Determine the [X, Y] coordinate at the center of the cell enclosing the given text.  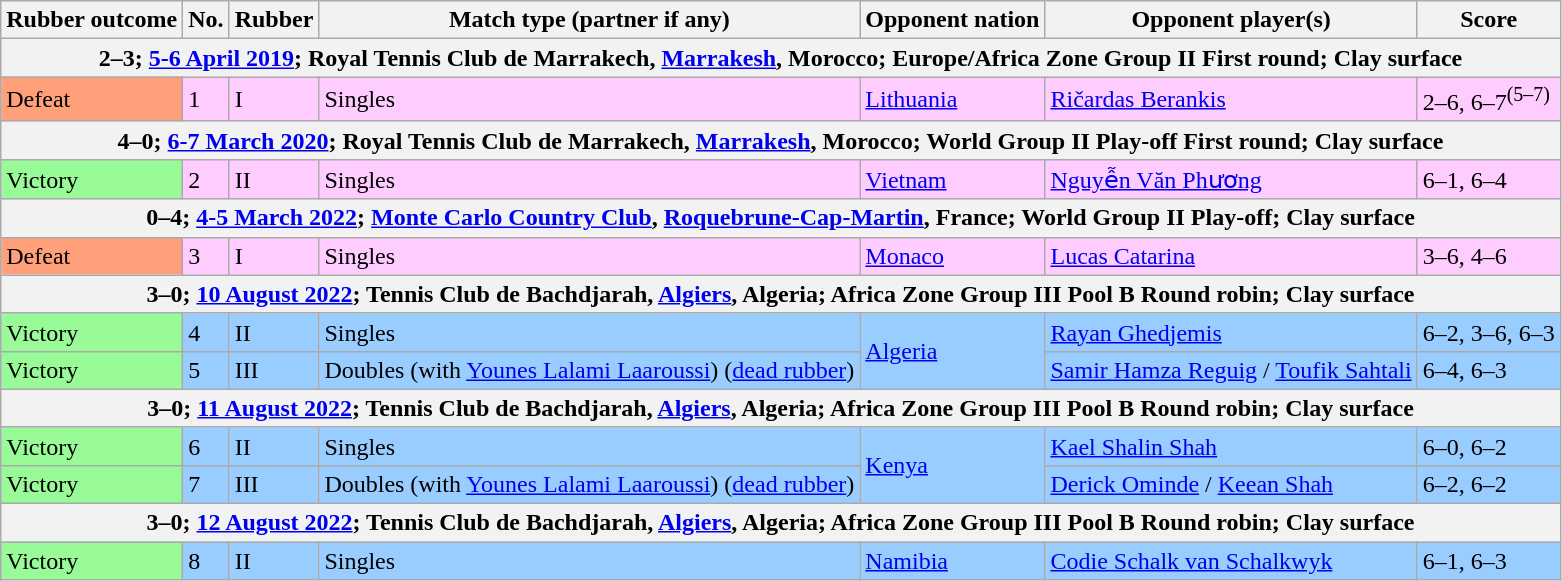
7 [206, 484]
Nguyễn Văn Phương [1231, 179]
6–0, 6–2 [1488, 446]
4 [206, 332]
Rayan Ghedjemis [1231, 332]
6–4, 6–3 [1488, 370]
Algeria [952, 351]
Lucas Catarina [1231, 256]
6–1, 6–4 [1488, 179]
Derick Ominde / Keean Shah [1231, 484]
3 [206, 256]
Score [1488, 20]
Kenya [952, 465]
3–6, 4–6 [1488, 256]
Vietnam [952, 179]
3–0; 12 August 2022; Tennis Club de Bachdjarah, Algiers, Algeria; Africa Zone Group III Pool B Round robin; Clay surface [780, 523]
2 [206, 179]
2–6, 6–7(5–7) [1488, 100]
Samir Hamza Reguig / Toufik Sahtali [1231, 370]
6–2, 3–6, 6–3 [1488, 332]
6–2, 6–2 [1488, 484]
Rubber outcome [92, 20]
Monaco [952, 256]
Opponent player(s) [1231, 20]
1 [206, 100]
6 [206, 446]
4–0; 6-7 March 2020; Royal Tennis Club de Marrakech, Marrakesh, Morocco; World Group II Play-off First round; Clay surface [780, 140]
6–1, 6–3 [1488, 561]
5 [206, 370]
8 [206, 561]
3–0; 11 August 2022; Tennis Club de Bachdjarah, Algiers, Algeria; Africa Zone Group III Pool B Round robin; Clay surface [780, 408]
0–4; 4-5 March 2022; Monte Carlo Country Club, Roquebrune-Cap-Martin, France; World Group II Play-off; Clay surface [780, 218]
Rubber [274, 20]
Namibia [952, 561]
Codie Schalk van Schalkwyk [1231, 561]
Match type (partner if any) [590, 20]
Kael Shalin Shah [1231, 446]
Opponent nation [952, 20]
2–3; 5-6 April 2019; Royal Tennis Club de Marrakech, Marrakesh, Morocco; Europe/Africa Zone Group II First round; Clay surface [780, 58]
3–0; 10 August 2022; Tennis Club de Bachdjarah, Algiers, Algeria; Africa Zone Group III Pool B Round robin; Clay surface [780, 294]
Lithuania [952, 100]
No. [206, 20]
Ričardas Berankis [1231, 100]
